Find where the given text appears and provide that cell's center as [x, y] coordinate. 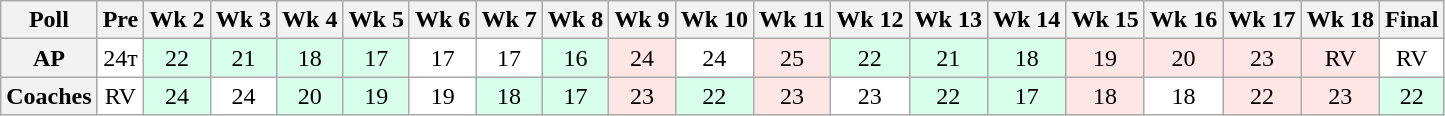
25 [792, 58]
Wk 4 [310, 20]
Wk 3 [243, 20]
Wk 13 [948, 20]
Wk 2 [177, 20]
Wk 16 [1183, 20]
Wk 5 [376, 20]
Pre [120, 20]
Wk 11 [792, 20]
Wk 6 [442, 20]
Wk 8 [575, 20]
AP [49, 58]
16 [575, 58]
Coaches [49, 96]
Wk 18 [1340, 20]
Wk 14 [1026, 20]
Wk 7 [509, 20]
Final [1412, 20]
Wk 17 [1262, 20]
Wk 9 [642, 20]
Wk 15 [1105, 20]
24т [120, 58]
Poll [49, 20]
Wk 12 [870, 20]
Wk 10 [714, 20]
